Output the [X, Y] coordinate of the center of the cell containing the given text.  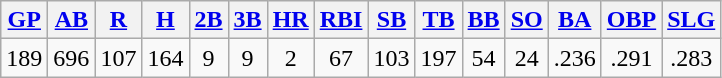
.236 [574, 58]
BB [484, 20]
RBI [341, 20]
24 [526, 58]
2B [208, 20]
R [118, 20]
3B [248, 20]
BA [574, 20]
SLG [692, 20]
164 [166, 58]
GP [24, 20]
HR [290, 20]
67 [341, 58]
.291 [631, 58]
H [166, 20]
54 [484, 58]
AB [72, 20]
OBP [631, 20]
696 [72, 58]
TB [438, 20]
103 [392, 58]
.283 [692, 58]
107 [118, 58]
SB [392, 20]
SO [526, 20]
197 [438, 58]
189 [24, 58]
2 [290, 58]
